Output the (x, y) coordinate of the center of the cell containing the given text.  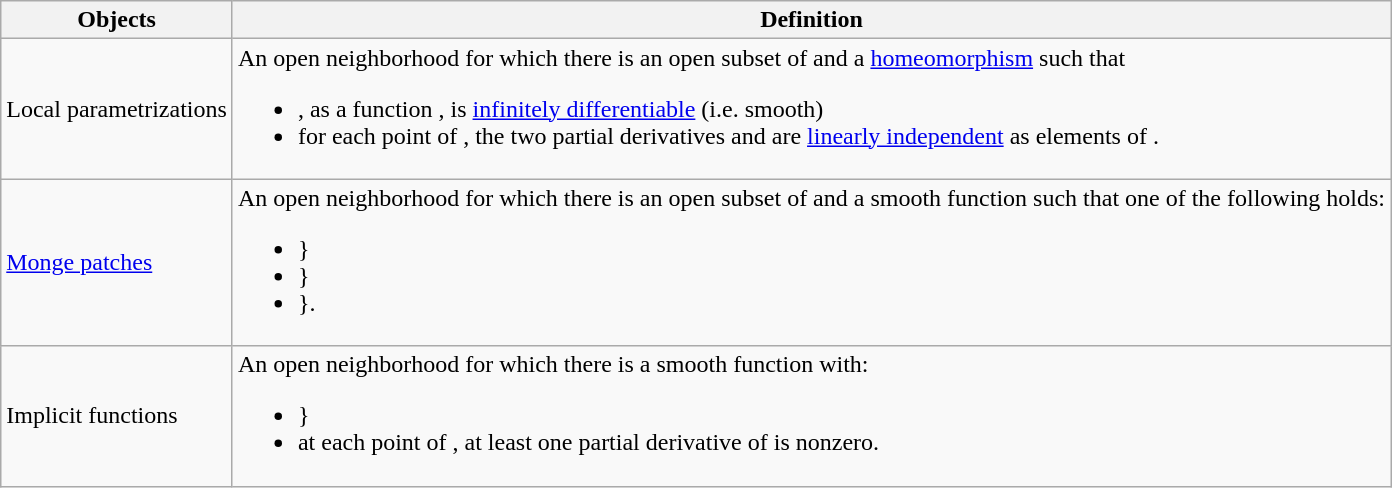
Implicit functions (117, 416)
Objects (117, 20)
An open neighborhood for which there is an open subset of and a smooth function such that one of the following holds:}}}. (811, 262)
Definition (811, 20)
Monge patches (117, 262)
An open neighborhood for which there is a smooth function with:}at each point of , at least one partial derivative of is nonzero. (811, 416)
Local parametrizations (117, 109)
